Output the (X, Y) coordinate of the center of the cell containing the given text.  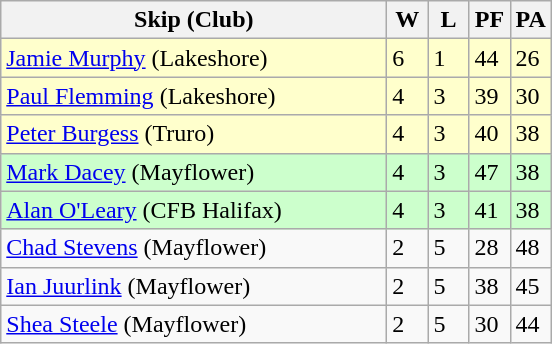
PA (530, 20)
41 (490, 210)
Peter Burgess (Truro) (194, 134)
L (448, 20)
47 (490, 172)
48 (530, 248)
1 (448, 58)
Chad Stevens (Mayflower) (194, 248)
W (408, 20)
Jamie Murphy (Lakeshore) (194, 58)
40 (490, 134)
28 (490, 248)
26 (530, 58)
6 (408, 58)
45 (530, 286)
Mark Dacey (Mayflower) (194, 172)
Alan O'Leary (CFB Halifax) (194, 210)
Ian Juurlink (Mayflower) (194, 286)
PF (490, 20)
Skip (Club) (194, 20)
Shea Steele (Mayflower) (194, 324)
39 (490, 96)
Paul Flemming (Lakeshore) (194, 96)
